Capture the cell that displays the provided text and extract its [x, y] central coordinate. 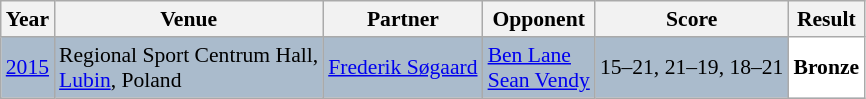
Partner [402, 19]
Ben Lane Sean Vendy [539, 68]
Bronze [826, 68]
Frederik Søgaard [402, 68]
Result [826, 19]
Score [692, 19]
Opponent [539, 19]
Regional Sport Centrum Hall,Lubin, Poland [188, 68]
Venue [188, 19]
Year [28, 19]
2015 [28, 68]
15–21, 21–19, 18–21 [692, 68]
